Search for the cell housing the specified text and yield its [x, y] center coordinate. 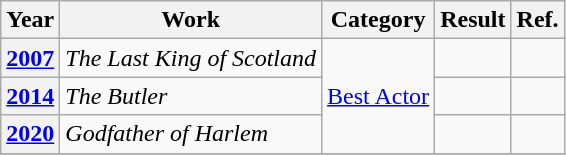
Ref. [538, 20]
2007 [30, 58]
Result [473, 20]
Best Actor [378, 96]
Category [378, 20]
Godfather of Harlem [191, 134]
2014 [30, 96]
2020 [30, 134]
Work [191, 20]
The Last King of Scotland [191, 58]
The Butler [191, 96]
Year [30, 20]
